Scan for the cell matching the given text and deliver its (X, Y) coordinate at center. 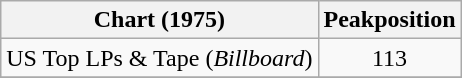
Chart (1975) (160, 20)
Peakposition (390, 20)
113 (390, 58)
US Top LPs & Tape (Billboard) (160, 58)
